Determine the [X, Y] coordinate at the center of the cell enclosing the given text.  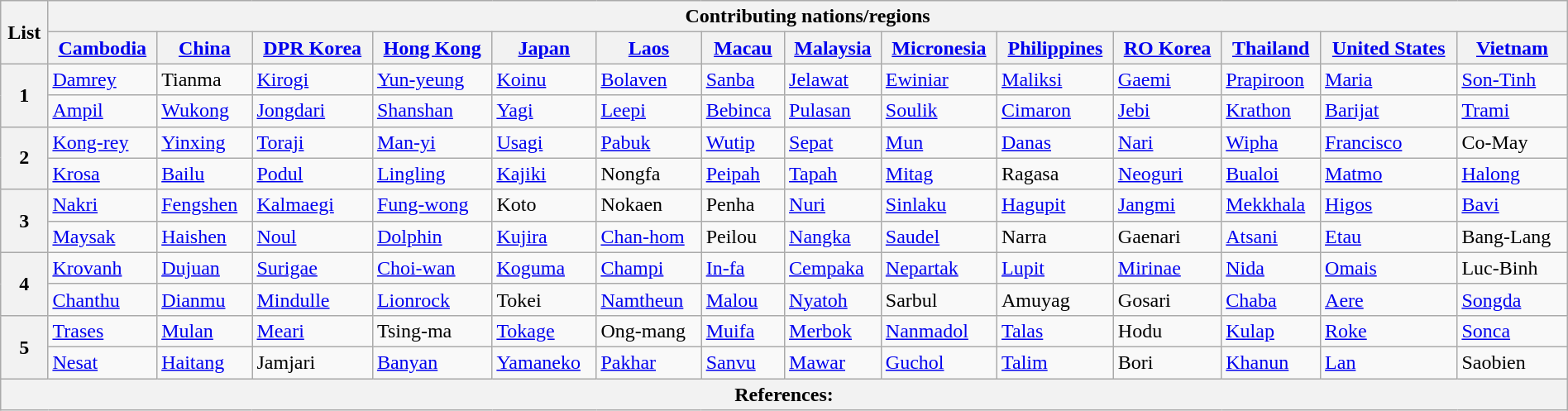
Champi [648, 268]
Penha [743, 205]
In-fa [743, 268]
Barijat [1389, 111]
Sanvu [743, 362]
Talas [1055, 331]
Chanthu [103, 299]
Hodu [1167, 331]
Pulasan [834, 111]
Japan [544, 48]
Nakri [103, 205]
Gaenari [1167, 237]
Bavi [1512, 205]
Nangka [834, 237]
Krathon [1271, 111]
Wipha [1271, 142]
Macau [743, 48]
3 [25, 221]
5 [25, 346]
Vietnam [1512, 48]
Saobien [1512, 362]
Bang-Lang [1512, 237]
Dolphin [432, 237]
Hong Kong [432, 48]
Nongfa [648, 174]
Roke [1389, 331]
Chaba [1271, 299]
Man-yi [432, 142]
Meari [313, 331]
Choi-wan [432, 268]
Son-Tinh [1512, 79]
Lionrock [432, 299]
Maria [1389, 79]
Surigae [313, 268]
United States [1389, 48]
Sarbul [939, 299]
Nuri [834, 205]
Cambodia [103, 48]
Tsing-ma [432, 331]
Thailand [1271, 48]
4 [25, 284]
Chan-hom [648, 237]
Nyatoh [834, 299]
Pakhar [648, 362]
Nokaen [648, 205]
Jamjari [313, 362]
Usagi [544, 142]
Halong [1512, 174]
Yagi [544, 111]
Leepi [648, 111]
Ewiniar [939, 79]
Muifa [743, 331]
Francisco [1389, 142]
Dujuan [205, 268]
Mulan [205, 331]
Micronesia [939, 48]
Podul [313, 174]
Mun [939, 142]
Contributing nations/regions [807, 17]
Sepat [834, 142]
Wutip [743, 142]
Nida [1271, 268]
Mitag [939, 174]
Higos [1389, 205]
Malou [743, 299]
Kajiki [544, 174]
Laos [648, 48]
Mindulle [313, 299]
Khanun [1271, 362]
Tokei [544, 299]
References: [784, 394]
Lingling [432, 174]
Soulik [939, 111]
Pabuk [648, 142]
Fung-wong [432, 205]
Tokage [544, 331]
Haishen [205, 237]
Cempaka [834, 268]
Tianma [205, 79]
Yinxing [205, 142]
Nepartak [939, 268]
Ragasa [1055, 174]
RO Korea [1167, 48]
Malaysia [834, 48]
Toraji [313, 142]
Sanba [743, 79]
List [25, 32]
Bori [1167, 362]
Kujira [544, 237]
Danas [1055, 142]
Bebinca [743, 111]
Ampil [103, 111]
Yamaneko [544, 362]
Banyan [432, 362]
Maliksi [1055, 79]
Peipah [743, 174]
Neoguri [1167, 174]
Narra [1055, 237]
Kulap [1271, 331]
Wukong [205, 111]
Trami [1512, 111]
Prapiroon [1271, 79]
Tapah [834, 174]
2 [25, 158]
Koinu [544, 79]
Gosari [1167, 299]
Luc-Binh [1512, 268]
Jongdari [313, 111]
Lan [1389, 362]
Damrey [103, 79]
DPR Korea [313, 48]
Peilou [743, 237]
Jebi [1167, 111]
Mirinae [1167, 268]
Mawar [834, 362]
Amuyag [1055, 299]
Omais [1389, 268]
1 [25, 95]
Krovanh [103, 268]
Koguma [544, 268]
Jangmi [1167, 205]
China [205, 48]
Atsani [1271, 237]
Koto [544, 205]
Nanmadol [939, 331]
Aere [1389, 299]
Bailu [205, 174]
Nesat [103, 362]
Sonca [1512, 331]
Jelawat [834, 79]
Maysak [103, 237]
Guchol [939, 362]
Lupit [1055, 268]
Co-May [1512, 142]
Nari [1167, 142]
Haitang [205, 362]
Bualoi [1271, 174]
Fengshen [205, 205]
Noul [313, 237]
Mekkhala [1271, 205]
Kong-rey [103, 142]
Talim [1055, 362]
Krosa [103, 174]
Merbok [834, 331]
Cimaron [1055, 111]
Gaemi [1167, 79]
Saudel [939, 237]
Shanshan [432, 111]
Kirogi [313, 79]
Bolaven [648, 79]
Kalmaegi [313, 205]
Sinlaku [939, 205]
Songda [1512, 299]
Philippines [1055, 48]
Ong-mang [648, 331]
Yun-yeung [432, 79]
Matmo [1389, 174]
Etau [1389, 237]
Trases [103, 331]
Hagupit [1055, 205]
Dianmu [205, 299]
Namtheun [648, 299]
